Return (x, y) of the center of cell containing provided text 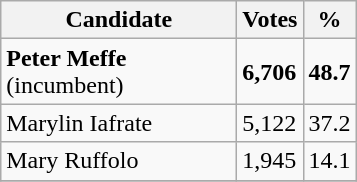
1,945 (270, 161)
Marylin Iafrate (119, 123)
48.7 (330, 72)
14.1 (330, 161)
% (330, 20)
6,706 (270, 72)
Candidate (119, 20)
Votes (270, 20)
5,122 (270, 123)
37.2 (330, 123)
Mary Ruffolo (119, 161)
Peter Meffe (incumbent) (119, 72)
